Return the [x, y] coordinate for the center point of the cell that contains the specified text.  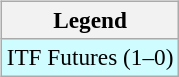
ITF Futures (1–0) [90, 57]
Legend [90, 20]
